Search for the cell housing the specified text and yield its (x, y) center coordinate. 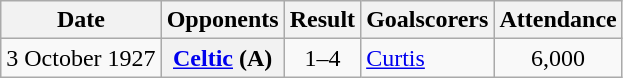
Curtis (428, 58)
Attendance (558, 20)
Opponents (222, 20)
3 October 1927 (81, 58)
Date (81, 20)
1–4 (322, 58)
Celtic (A) (222, 58)
Result (322, 20)
6,000 (558, 58)
Goalscorers (428, 20)
